Pinpoint the cell where the given text exists, returning its [X, Y] midpoint coordinate. 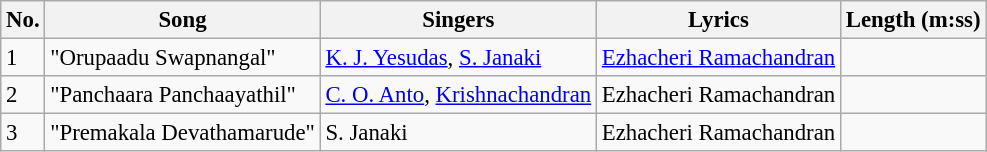
3 [23, 133]
S. Janaki [458, 133]
C. O. Anto, Krishnachandran [458, 95]
K. J. Yesudas, S. Janaki [458, 58]
Length (m:ss) [912, 20]
"Panchaara Panchaayathil" [182, 95]
1 [23, 58]
No. [23, 20]
2 [23, 95]
"Orupaadu Swapnangal" [182, 58]
Song [182, 20]
"Premakala Devathamarude" [182, 133]
Lyrics [718, 20]
Singers [458, 20]
